Identify which cell holds the provided text, then report its (X, Y) central coordinate. 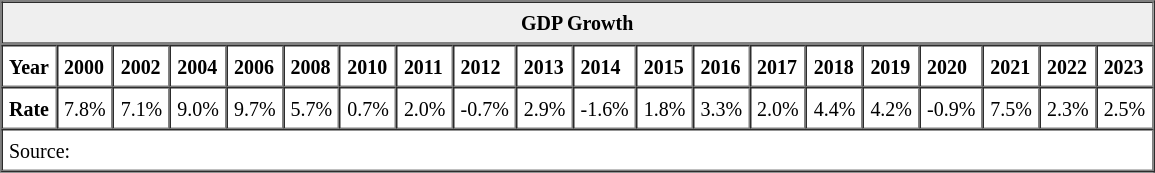
2000 (84, 66)
2015 (664, 66)
Rate (30, 108)
GDP Growth (578, 24)
5.7% (312, 108)
2016 (722, 66)
2018 (834, 66)
4.2% (892, 108)
2022 (1068, 66)
2.3% (1068, 108)
3.3% (722, 108)
2012 (484, 66)
7.5% (1012, 108)
9.0% (198, 108)
9.7% (254, 108)
2.5% (1124, 108)
4.4% (834, 108)
2.9% (544, 108)
-0.7% (484, 108)
7.8% (84, 108)
2014 (604, 66)
2020 (952, 66)
2002 (142, 66)
2013 (544, 66)
2006 (254, 66)
1.8% (664, 108)
7.1% (142, 108)
Source: (578, 150)
2021 (1012, 66)
2019 (892, 66)
Year (30, 66)
2017 (778, 66)
2011 (424, 66)
2023 (1124, 66)
-0.9% (952, 108)
2004 (198, 66)
2008 (312, 66)
0.7% (368, 108)
-1.6% (604, 108)
2010 (368, 66)
